Extract the [x, y] coordinate from the center of the cell holding the provided text.  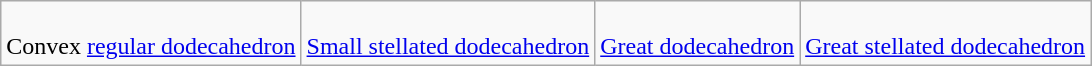
Great dodecahedron [698, 34]
Convex regular dodecahedron [151, 34]
Small stellated dodecahedron [448, 34]
Great stellated dodecahedron [946, 34]
